Scan for the cell matching the given text and deliver its (X, Y) coordinate at center. 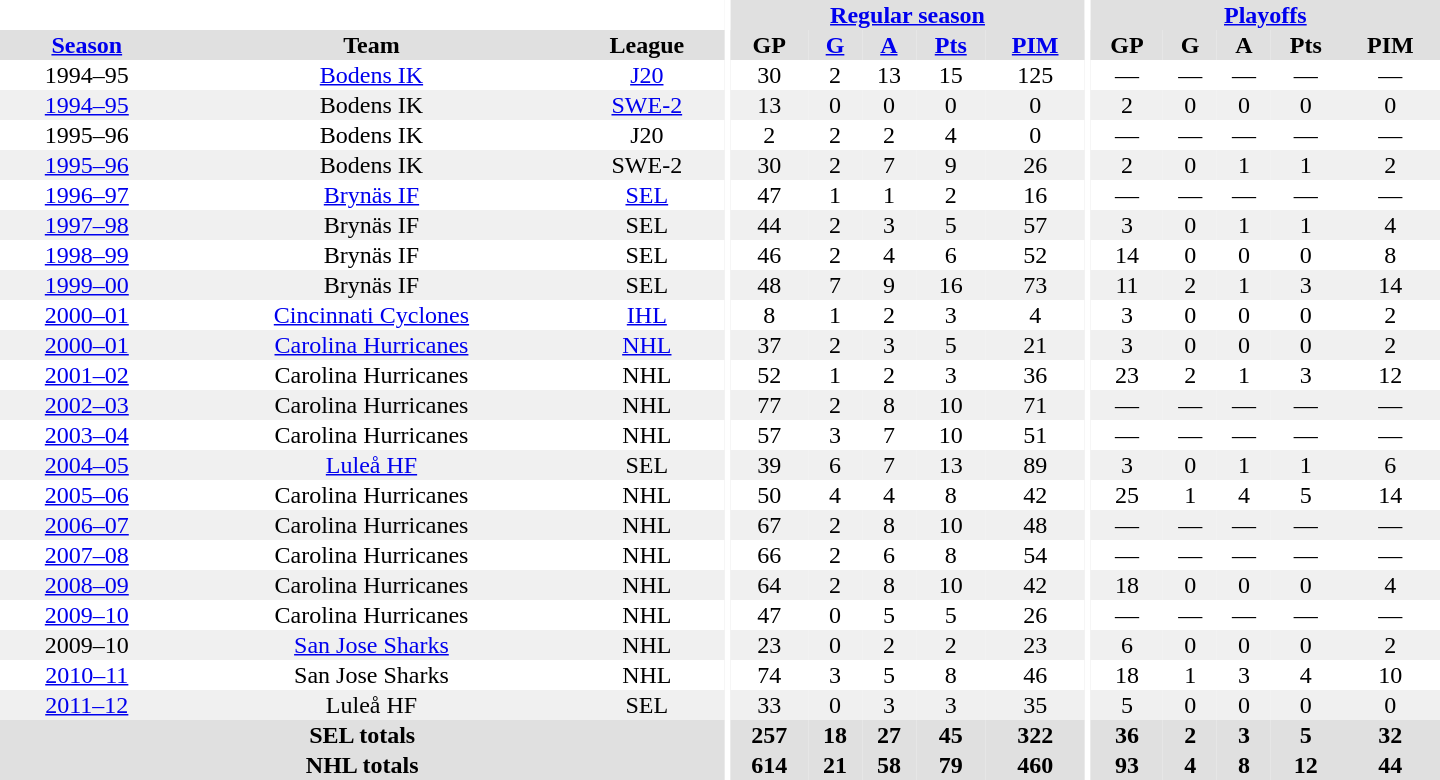
2011–12 (87, 705)
1999–00 (87, 285)
33 (769, 705)
58 (889, 765)
27 (889, 735)
1996–97 (87, 195)
SEL totals (362, 735)
79 (951, 765)
45 (951, 735)
1998–99 (87, 255)
15 (951, 75)
Regular season (907, 15)
Cincinnati Cyclones (372, 315)
Team (372, 45)
66 (769, 555)
35 (1036, 705)
73 (1036, 285)
2007–08 (87, 555)
39 (769, 465)
64 (769, 585)
614 (769, 765)
2005–06 (87, 495)
93 (1127, 765)
2006–07 (87, 525)
Season (87, 45)
460 (1036, 765)
125 (1036, 75)
89 (1036, 465)
71 (1036, 405)
74 (769, 675)
50 (769, 495)
2004–05 (87, 465)
2003–04 (87, 435)
322 (1036, 735)
54 (1036, 555)
IHL (646, 315)
NHL totals (362, 765)
2002–03 (87, 405)
11 (1127, 285)
67 (769, 525)
League (646, 45)
2008–09 (87, 585)
37 (769, 345)
77 (769, 405)
2001–02 (87, 375)
Playoffs (1266, 15)
51 (1036, 435)
1997–98 (87, 225)
257 (769, 735)
2010–11 (87, 675)
25 (1127, 495)
32 (1390, 735)
